Find where the given text appears and provide that cell's center as (x, y) coordinate. 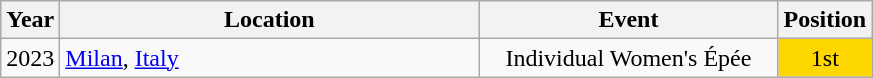
Year (30, 20)
Position (825, 20)
1st (825, 58)
2023 (30, 58)
Individual Women's Épée (628, 58)
Event (628, 20)
Location (270, 20)
Milan, Italy (270, 58)
